Provide the [X, Y] coordinate of the cell's center where the given text is located.  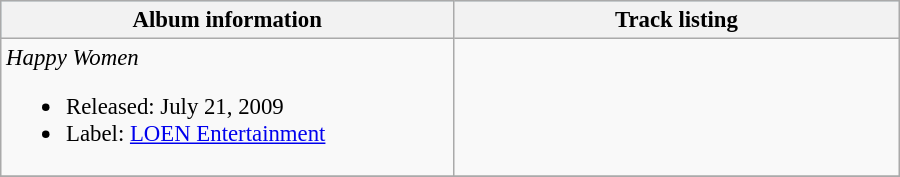
Track listing [677, 20]
Album information [228, 20]
Happy WomenReleased: July 21, 2009Label: LOEN Entertainment [228, 108]
